For the text-containing cell, return its midpoint in [X, Y] coordinate format. 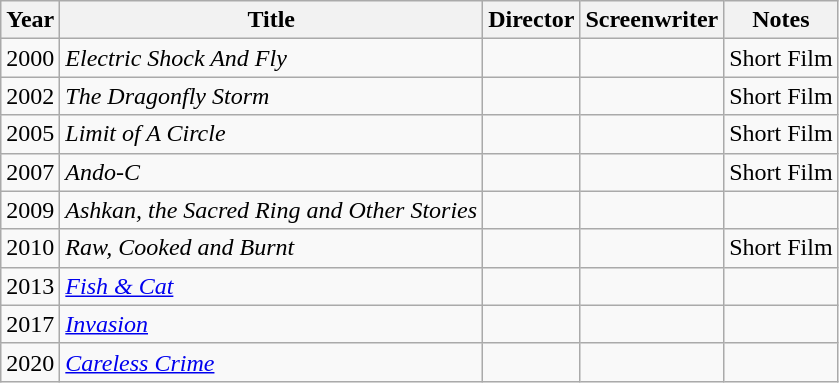
Notes [781, 20]
2002 [30, 96]
2009 [30, 210]
Careless Crime [272, 362]
2017 [30, 324]
Ashkan, the Sacred Ring and Other Stories [272, 210]
Screenwriter [652, 20]
Limit of A Circle [272, 134]
Director [532, 20]
2020 [30, 362]
Title [272, 20]
Ando-C [272, 172]
2010 [30, 248]
Raw, Cooked and Burnt [272, 248]
Electric Shock And Fly [272, 58]
2005 [30, 134]
Invasion [272, 324]
The Dragonfly Storm [272, 96]
2013 [30, 286]
Fish & Cat [272, 286]
Year [30, 20]
2007 [30, 172]
2000 [30, 58]
